For the text-containing cell, return its midpoint in [x, y] coordinate format. 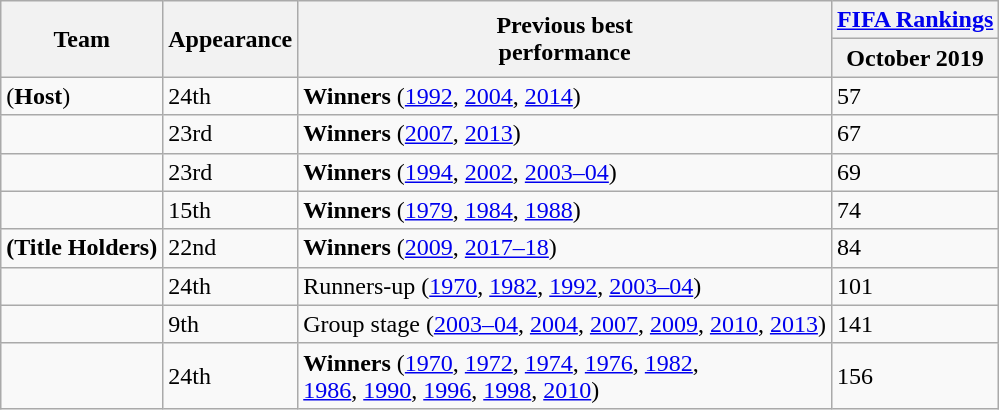
FIFA Rankings [914, 20]
74 [914, 210]
9th [230, 324]
October 2019 [914, 58]
156 [914, 376]
Winners (1979, 1984, 1988) [565, 210]
67 [914, 134]
22nd [230, 248]
(Title Holders) [82, 248]
Winners (2009, 2017–18) [565, 248]
57 [914, 96]
Previous bestperformance [565, 39]
Winners (2007, 2013) [565, 134]
141 [914, 324]
(Host) [82, 96]
69 [914, 172]
Team [82, 39]
Group stage (2003–04, 2004, 2007, 2009, 2010, 2013) [565, 324]
Appearance [230, 39]
101 [914, 286]
15th [230, 210]
Winners (1970, 1972, 1974, 1976, 1982, 1986, 1990, 1996, 1998, 2010) [565, 376]
Winners (1992, 2004, 2014) [565, 96]
Runners-up (1970, 1982, 1992, 2003–04) [565, 286]
84 [914, 248]
Winners (1994, 2002, 2003–04) [565, 172]
